Return (X, Y) of the center of cell containing provided text 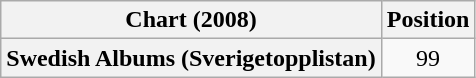
99 (428, 58)
Chart (2008) (191, 20)
Position (428, 20)
Swedish Albums (Sverigetopplistan) (191, 58)
